Return (X, Y) of the center of cell containing provided text 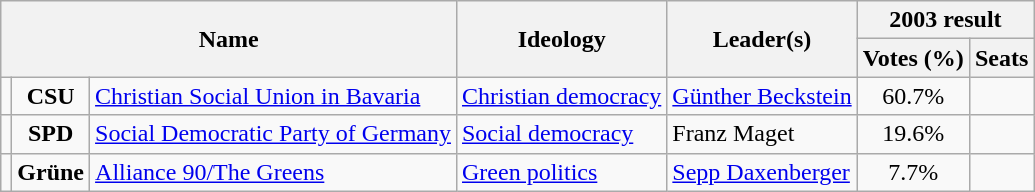
60.7% (913, 96)
Grüne (51, 172)
Christian Social Union in Bavaria (274, 96)
Leader(s) (762, 39)
Günther Beckstein (762, 96)
Alliance 90/The Greens (274, 172)
7.7% (913, 172)
19.6% (913, 134)
Sepp Daxenberger (762, 172)
Christian democracy (561, 96)
Votes (%) (913, 58)
SPD (51, 134)
Name (229, 39)
Franz Maget (762, 134)
CSU (51, 96)
Social Democratic Party of Germany (274, 134)
Seats (1001, 58)
Social democracy (561, 134)
2003 result (946, 20)
Green politics (561, 172)
Ideology (561, 39)
